Find where the given text appears and provide that cell's center as [X, Y] coordinate. 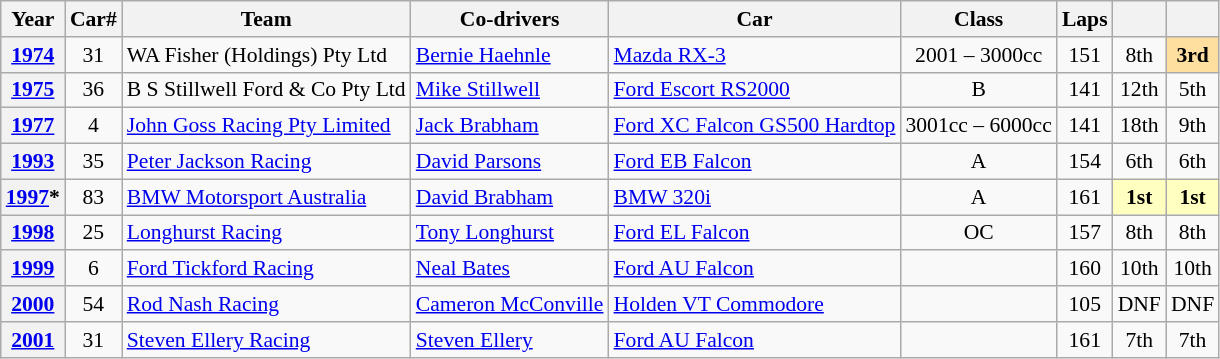
BMW Motorsport Australia [266, 197]
54 [94, 304]
WA Fisher (Holdings) Pty Ltd [266, 55]
Class [978, 19]
160 [1085, 269]
Tony Longhurst [510, 233]
Ford EL Falcon [755, 233]
Co-drivers [510, 19]
Longhurst Racing [266, 233]
Mike Stillwell [510, 90]
Bernie Haehnle [510, 55]
1997* [33, 197]
157 [1085, 233]
Rod Nash Racing [266, 304]
Steven Ellery Racing [266, 340]
Ford Tickford Racing [266, 269]
3001cc – 6000cc [978, 126]
BMW 320i [755, 197]
1993 [33, 162]
2001 – 3000cc [978, 55]
12th [1140, 90]
6 [94, 269]
1999 [33, 269]
Year [33, 19]
151 [1085, 55]
Cameron McConville [510, 304]
Ford Escort RS2000 [755, 90]
Mazda RX-3 [755, 55]
1975 [33, 90]
Steven Ellery [510, 340]
1998 [33, 233]
1977 [33, 126]
105 [1085, 304]
Car# [94, 19]
B S Stillwell Ford & Co Pty Ltd [266, 90]
2001 [33, 340]
David Parsons [510, 162]
36 [94, 90]
5th [1192, 90]
4 [94, 126]
2000 [33, 304]
1974 [33, 55]
OC [978, 233]
Team [266, 19]
Jack Brabham [510, 126]
18th [1140, 126]
Car [755, 19]
Peter Jackson Racing [266, 162]
John Goss Racing Pty Limited [266, 126]
Holden VT Commodore [755, 304]
3rd [1192, 55]
9th [1192, 126]
B [978, 90]
Ford EB Falcon [755, 162]
David Brabham [510, 197]
83 [94, 197]
25 [94, 233]
Laps [1085, 19]
154 [1085, 162]
35 [94, 162]
Ford XC Falcon GS500 Hardtop [755, 126]
Neal Bates [510, 269]
